Extract the [x, y] coordinate from the center of the cell holding the provided text.  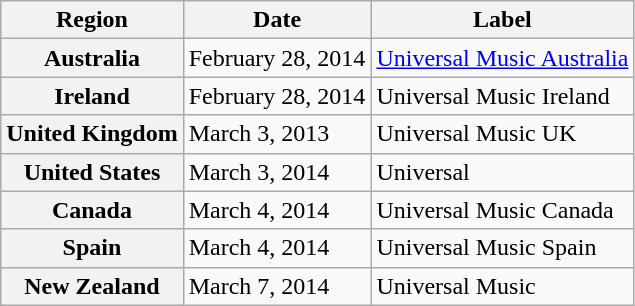
Canada [92, 210]
March 7, 2014 [277, 286]
Universal Music Australia [502, 58]
Spain [92, 248]
Universal Music Spain [502, 248]
New Zealand [92, 286]
Label [502, 20]
Universal Music Ireland [502, 96]
Universal Music Canada [502, 210]
Australia [92, 58]
Date [277, 20]
Universal Music [502, 286]
Universal Music UK [502, 134]
United States [92, 172]
Ireland [92, 96]
United Kingdom [92, 134]
Region [92, 20]
March 3, 2014 [277, 172]
March 3, 2013 [277, 134]
Universal [502, 172]
